Scan for the cell matching the given text and deliver its [X, Y] coordinate at center. 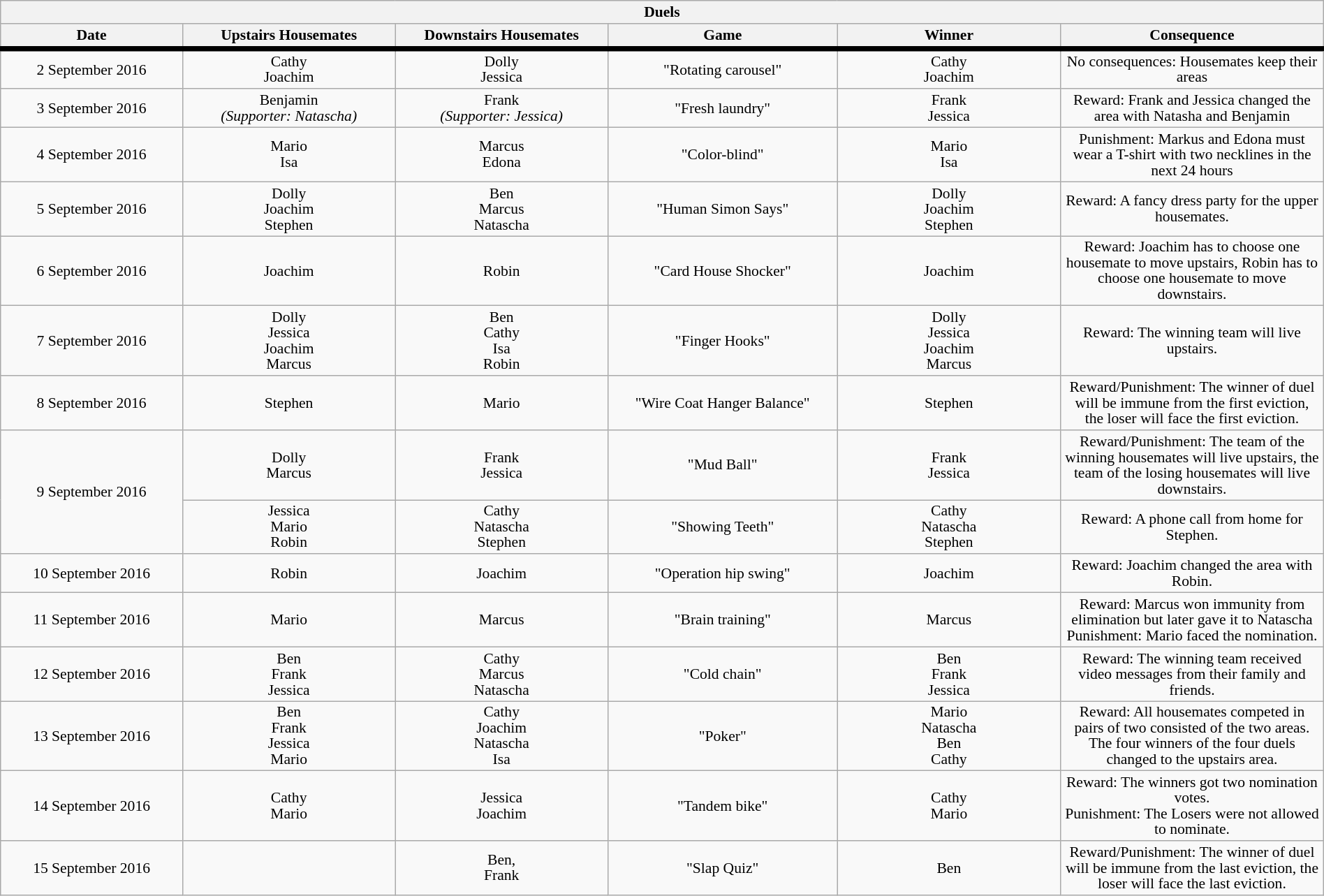
"Card House Shocker" [722, 271]
MarcusEdona [501, 155]
6 September 2016 [92, 271]
Duels [662, 13]
JessicaJoachim [501, 806]
2 September 2016 [92, 68]
CathyJoachimNataschaIsa [501, 736]
DollyJessica [501, 68]
Reward/Punishment: The team of the winning housemates will live upstairs, the team of the losing housemates will live downstairs. [1193, 465]
BenCathyIsaRobin [501, 341]
Consequence [1193, 36]
Punishment: Markus and Edona must wear a T-shirt with two necklines in the next 24 hours [1193, 155]
"Finger Hooks" [722, 341]
10 September 2016 [92, 574]
"Wire Coat Hanger Balance" [722, 403]
13 September 2016 [92, 736]
"Tandem bike" [722, 806]
"Brain training" [722, 620]
Reward/Punishment: The winner of duel will be immune from the last eviction, the loser will face the last eviction. [1193, 868]
"Fresh laundry" [722, 109]
Downstairs Housemates [501, 36]
DollyMarcus [289, 465]
Winner [949, 36]
"Human Simon Says" [722, 209]
Reward/Punishment: The winner of duel will be immune from the first eviction, the loser will face the first eviction. [1193, 403]
Benjamin(Supporter: Natascha) [289, 109]
Reward: Marcus won immunity from elimination but later gave it to Natascha Punishment: Mario faced the nomination. [1193, 620]
Reward: The winning team will live upstairs. [1193, 341]
9 September 2016 [92, 492]
CathyMarcusNatascha [501, 674]
11 September 2016 [92, 620]
"Cold chain" [722, 674]
14 September 2016 [92, 806]
No consequences: Housemates keep their areas [1193, 68]
Reward: A fancy dress party for the upper housemates. [1193, 209]
"Showing Teeth" [722, 527]
Reward: The winning team received video messages from their family and friends. [1193, 674]
MarioNataschaBenCathy [949, 736]
Date [92, 36]
Ben [949, 868]
Upstairs Housemates [289, 36]
"Poker" [722, 736]
15 September 2016 [92, 868]
Reward: Joachim changed the area with Robin. [1193, 574]
BenFrankJessicaMario [289, 736]
Reward: All housemates competed in pairs of two consisted of the two areas. The four winners of the four duels changed to the upstairs area. [1193, 736]
Reward: A phone call from home for Stephen. [1193, 527]
"Slap Quiz" [722, 868]
5 September 2016 [92, 209]
8 September 2016 [92, 403]
"Color-blind" [722, 155]
Ben,Frank [501, 868]
Reward: The winners got two nomination votes.Punishment: The Losers were not allowed to nominate. [1193, 806]
"Rotating carousel" [722, 68]
JessicaMarioRobin [289, 527]
"Operation hip swing" [722, 574]
Frank(Supporter: Jessica) [501, 109]
"Mud Ball" [722, 465]
7 September 2016 [92, 341]
Reward: Joachim has to choose one housemate to move upstairs, Robin has to choose one housemate to move downstairs. [1193, 271]
Game [722, 36]
4 September 2016 [92, 155]
Reward: Frank and Jessica changed the area with Natasha and Benjamin [1193, 109]
12 September 2016 [92, 674]
3 September 2016 [92, 109]
BenMarcusNatascha [501, 209]
